Capture the cell that displays the provided text and extract its (X, Y) central coordinate. 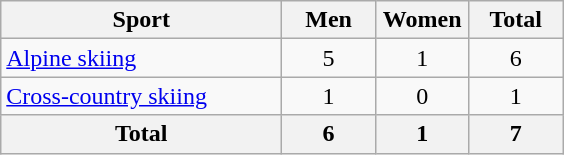
Sport (142, 20)
Men (329, 20)
Cross-country skiing (142, 96)
7 (516, 134)
5 (329, 58)
Alpine skiing (142, 58)
0 (422, 96)
Women (422, 20)
